Capture the cell that displays the provided text and extract its (X, Y) central coordinate. 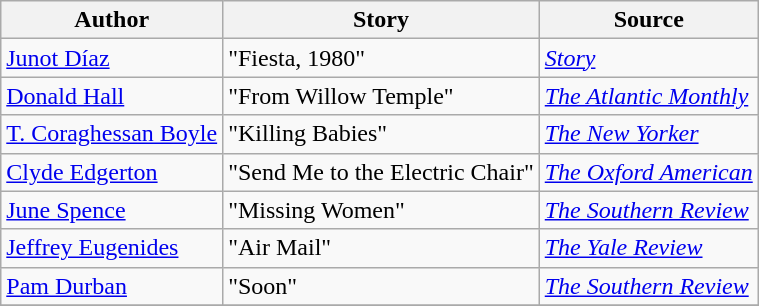
"Air Mail" (382, 248)
June Spence (112, 210)
Source (648, 20)
The Atlantic Monthly (648, 96)
"Killing Babies" (382, 134)
Donald Hall (112, 96)
Pam Durban (112, 286)
"From Willow Temple" (382, 96)
The New Yorker (648, 134)
"Missing Women" (382, 210)
Author (112, 20)
"Soon" (382, 286)
Junot Díaz (112, 58)
The Oxford American (648, 172)
Clyde Edgerton (112, 172)
"Send Me to the Electric Chair" (382, 172)
The Yale Review (648, 248)
T. Coraghessan Boyle (112, 134)
"Fiesta, 1980" (382, 58)
Jeffrey Eugenides (112, 248)
